Return (X, Y) of the center of cell containing provided text 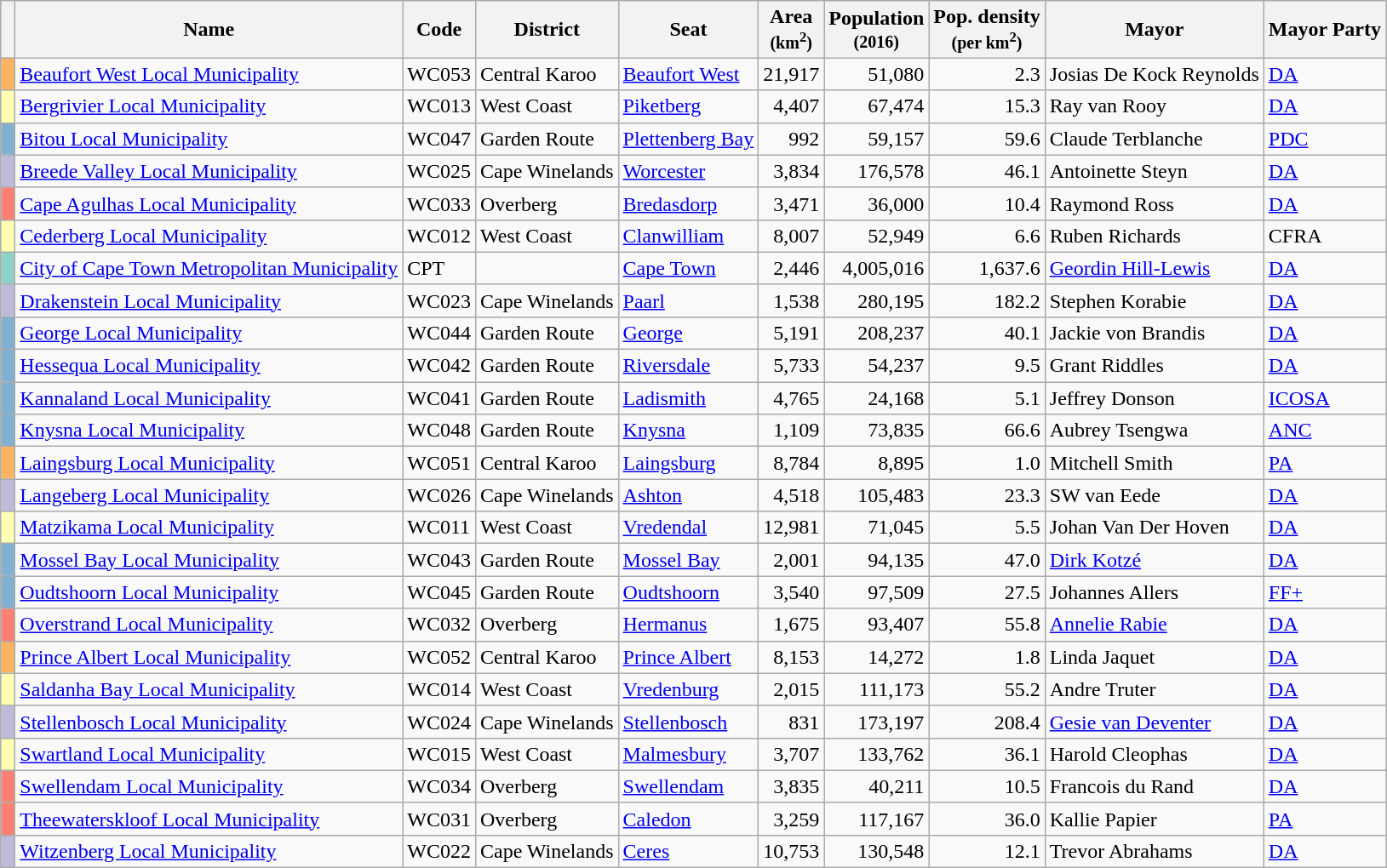
8,153 (792, 657)
WC031 (439, 819)
Johan Van Der Hoven (1155, 528)
WC043 (439, 560)
Ruben Richards (1155, 236)
Area(km2) (792, 29)
WC034 (439, 786)
Stephen Korabie (1155, 300)
Name (209, 29)
WC051 (439, 463)
97,509 (877, 592)
Oudtshoorn Local Municipality (209, 592)
George Local Municipality (209, 333)
Pop. density(per km2) (987, 29)
WC024 (439, 722)
10.4 (987, 203)
Aubrey Tsengwa (1155, 431)
WC012 (439, 236)
1,637.6 (987, 268)
WC053 (439, 74)
ANC (1325, 431)
Seat (688, 29)
5.5 (987, 528)
Grant Riddles (1155, 366)
Beaufort West Local Municipality (209, 74)
46.1 (987, 171)
Johannes Allers (1155, 592)
WC011 (439, 528)
Jackie von Brandis (1155, 333)
3,259 (792, 819)
Prince Albert Local Municipality (209, 657)
66.6 (987, 431)
55.8 (987, 625)
6.6 (987, 236)
Francois du Rand (1155, 786)
133,762 (877, 754)
24,168 (877, 398)
93,407 (877, 625)
Swellendam (688, 786)
Riversdale (688, 366)
1.0 (987, 463)
District (547, 29)
Knysna Local Municipality (209, 431)
FF+ (1325, 592)
111,173 (877, 689)
WC045 (439, 592)
10,753 (792, 851)
WC044 (439, 333)
Caledon (688, 819)
WC052 (439, 657)
1,675 (792, 625)
WC048 (439, 431)
Code (439, 29)
55.2 (987, 689)
3,707 (792, 754)
Malmesbury (688, 754)
Langeberg Local Municipality (209, 495)
Jeffrey Donson (1155, 398)
WC022 (439, 851)
5,733 (792, 366)
71,045 (877, 528)
Geordin Hill-Lewis (1155, 268)
Ladismith (688, 398)
Knysna (688, 431)
CFRA (1325, 236)
WC042 (439, 366)
Plettenberg Bay (688, 139)
59,157 (877, 139)
2.3 (987, 74)
8,895 (877, 463)
Ray van Rooy (1155, 106)
Breede Valley Local Municipality (209, 171)
4,765 (792, 398)
2,446 (792, 268)
Kallie Papier (1155, 819)
27.5 (987, 592)
WC041 (439, 398)
WC015 (439, 754)
1,538 (792, 300)
2,001 (792, 560)
Saldanha Bay Local Municipality (209, 689)
Trevor Abrahams (1155, 851)
3,471 (792, 203)
Overstrand Local Municipality (209, 625)
2,015 (792, 689)
Claude Terblanche (1155, 139)
Bitou Local Municipality (209, 139)
Mayor Party (1325, 29)
176,578 (877, 171)
Laingsburg Local Municipality (209, 463)
4,518 (792, 495)
City of Cape Town Metropolitan Municipality (209, 268)
Bergrivier Local Municipality (209, 106)
Mossel Bay (688, 560)
Theewaterskloof Local Municipality (209, 819)
36,000 (877, 203)
54,237 (877, 366)
15.3 (987, 106)
Population(2016) (877, 29)
4,407 (792, 106)
WC025 (439, 171)
21,917 (792, 74)
14,272 (877, 657)
1,109 (792, 431)
Harold Cleophas (1155, 754)
67,474 (877, 106)
Kannaland Local Municipality (209, 398)
Hermanus (688, 625)
Cape Town (688, 268)
Hessequa Local Municipality (209, 366)
Ceres (688, 851)
9.5 (987, 366)
23.3 (987, 495)
8,007 (792, 236)
105,483 (877, 495)
4,005,016 (877, 268)
Matzikama Local Municipality (209, 528)
Witzenberg Local Municipality (209, 851)
ICOSA (1325, 398)
8,784 (792, 463)
Antoinette Steyn (1155, 171)
Cape Agulhas Local Municipality (209, 203)
WC026 (439, 495)
Josias De Kock Reynolds (1155, 74)
992 (792, 139)
Oudtshoorn (688, 592)
WC014 (439, 689)
130,548 (877, 851)
5.1 (987, 398)
831 (792, 722)
Dirk Kotzé (1155, 560)
Annelie Rabie (1155, 625)
51,080 (877, 74)
WC032 (439, 625)
Gesie van Deventer (1155, 722)
1.8 (987, 657)
Cederberg Local Municipality (209, 236)
73,835 (877, 431)
Linda Jaquet (1155, 657)
208,237 (877, 333)
George (688, 333)
Drakenstein Local Municipality (209, 300)
3,540 (792, 592)
SW van Eede (1155, 495)
3,835 (792, 786)
WC047 (439, 139)
Laingsburg (688, 463)
280,195 (877, 300)
Paarl (688, 300)
10.5 (987, 786)
Vredendal (688, 528)
36.1 (987, 754)
3,834 (792, 171)
Stellenbosch (688, 722)
40.1 (987, 333)
94,135 (877, 560)
12.1 (987, 851)
Piketberg (688, 106)
208.4 (987, 722)
Ashton (688, 495)
36.0 (987, 819)
WC023 (439, 300)
5,191 (792, 333)
PDC (1325, 139)
47.0 (987, 560)
12,981 (792, 528)
Beaufort West (688, 74)
Swellendam Local Municipality (209, 786)
Raymond Ross (1155, 203)
WC013 (439, 106)
59.6 (987, 139)
Clanwilliam (688, 236)
CPT (439, 268)
Prince Albert (688, 657)
Swartland Local Municipality (209, 754)
Bredasdorp (688, 203)
Mossel Bay Local Municipality (209, 560)
117,167 (877, 819)
Mayor (1155, 29)
Stellenbosch Local Municipality (209, 722)
Andre Truter (1155, 689)
40,211 (877, 786)
Worcester (688, 171)
52,949 (877, 236)
Vredenburg (688, 689)
Mitchell Smith (1155, 463)
WC033 (439, 203)
173,197 (877, 722)
182.2 (987, 300)
